Identify which cell holds the provided text, then report its [X, Y] central coordinate. 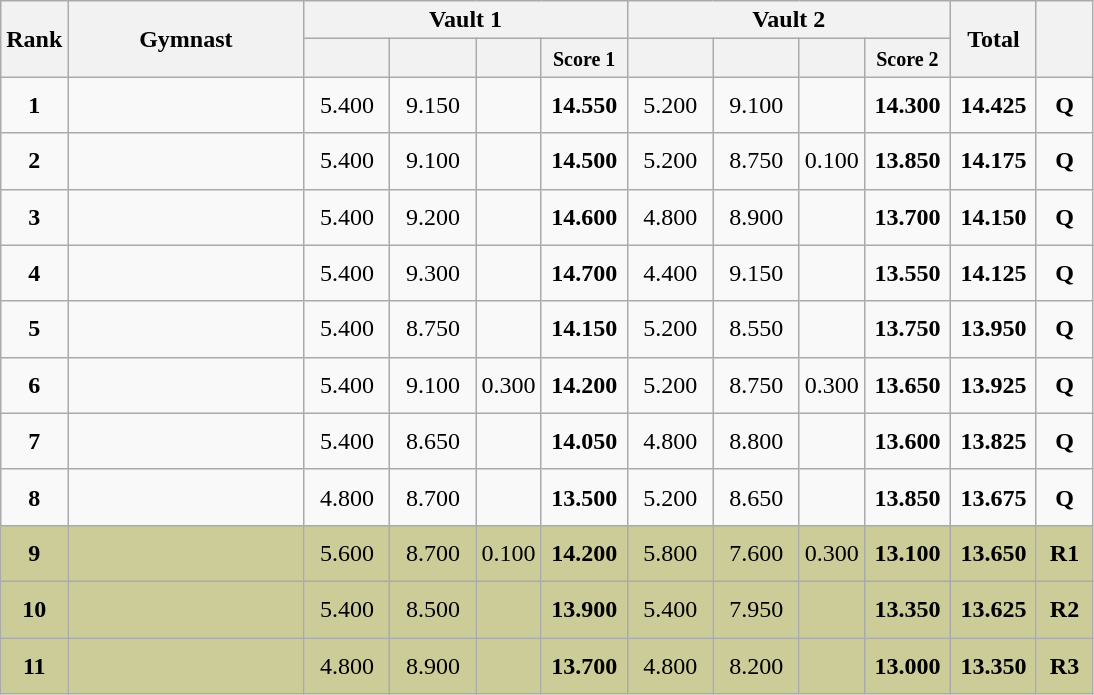
8 [34, 497]
14.300 [907, 105]
Vault 2 [788, 20]
4 [34, 273]
9.200 [433, 217]
14.050 [584, 441]
13.625 [993, 609]
13.600 [907, 441]
Gymnast [186, 39]
7.600 [756, 553]
5.800 [670, 553]
8.500 [433, 609]
Vault 1 [466, 20]
8.550 [756, 329]
7.950 [756, 609]
14.125 [993, 273]
10 [34, 609]
2 [34, 161]
13.925 [993, 385]
13.500 [584, 497]
6 [34, 385]
14.425 [993, 105]
13.950 [993, 329]
14.600 [584, 217]
1 [34, 105]
14.550 [584, 105]
13.750 [907, 329]
8.800 [756, 441]
13.100 [907, 553]
14.700 [584, 273]
R3 [1064, 666]
13.825 [993, 441]
9 [34, 553]
Total [993, 39]
5 [34, 329]
R1 [1064, 553]
11 [34, 666]
13.900 [584, 609]
Score 2 [907, 58]
13.675 [993, 497]
14.175 [993, 161]
7 [34, 441]
3 [34, 217]
Score 1 [584, 58]
8.200 [756, 666]
13.550 [907, 273]
5.600 [347, 553]
14.500 [584, 161]
Rank [34, 39]
R2 [1064, 609]
4.400 [670, 273]
13.000 [907, 666]
9.300 [433, 273]
